From the cell containing the given text, extract its center point as [X, Y] coordinate. 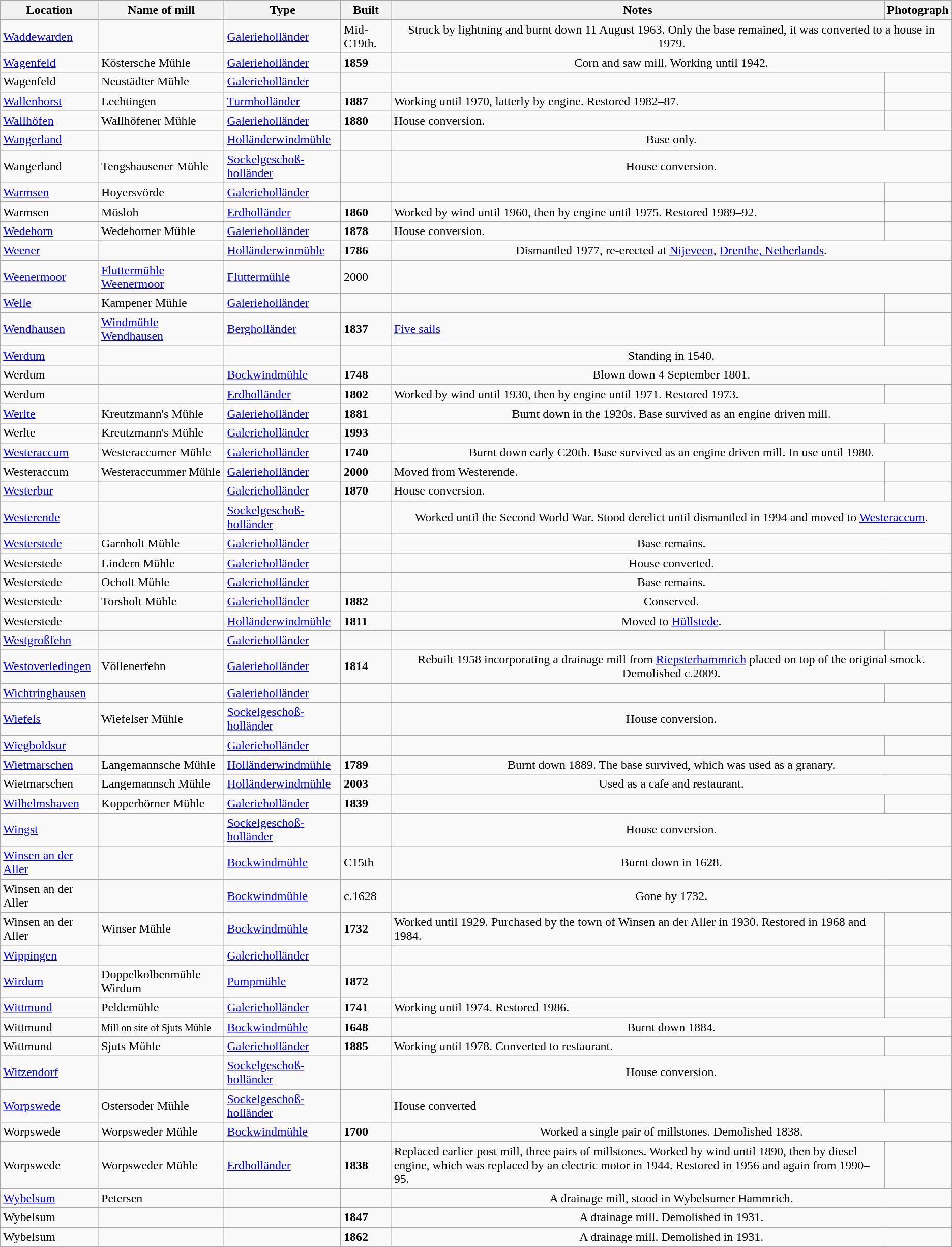
House converted. [671, 563]
Westerbur [50, 491]
1882 [366, 601]
Base only. [671, 140]
Hoyersvörde [162, 192]
Moved to Hüllstede. [671, 621]
Moved from Westerende. [638, 472]
1870 [366, 491]
Welle [50, 303]
Westeraccummer Mühle [162, 472]
1860 [366, 212]
Langemannsche Mühle [162, 765]
Corn and saw mill. Working until 1942. [671, 63]
Peldemühle [162, 1007]
Lechtingen [162, 101]
Wippingen [50, 955]
Mösloh [162, 212]
Dismantled 1977, re-erected at Nijeveen, Drenthe, Netherlands. [671, 250]
Wallenhorst [50, 101]
Wedehorn [50, 231]
Petersen [162, 1198]
Garnholt Mühle [162, 543]
1789 [366, 765]
Weenermoor [50, 277]
c.1628 [366, 895]
Holländerwinmühle [283, 250]
Wiefelser Mühle [162, 719]
Westerende [50, 517]
Mid-C19th. [366, 37]
Worked until 1929. Purchased by the town of Winsen an der Aller in 1930. Restored in 1968 and 1984. [638, 929]
C15th [366, 863]
Working until 1970, latterly by engine. Restored 1982–87. [638, 101]
Tengshausener Mühle [162, 166]
Mill on site of Sjuts Mühle [162, 1027]
1859 [366, 63]
Wirdum [50, 981]
Burnt down in the 1920s. Base survived as an engine driven mill. [671, 414]
Working until 1978. Converted to restaurant. [638, 1047]
Neustädter Mühle [162, 82]
Worked by wind until 1930, then by engine until 1971. Restored 1973. [638, 394]
A drainage mill, stood in Wybelsumer Hammrich. [671, 1198]
1811 [366, 621]
Kampener Mühle [162, 303]
1838 [366, 1165]
1837 [366, 330]
Wilhelmshaven [50, 803]
Ocholt Mühle [162, 582]
Type [283, 10]
Struck by lightning and burnt down 11 August 1963. Only the base remained, it was converted to a house in 1979. [671, 37]
Doppelkolbenmühle Wirdum [162, 981]
Name of mill [162, 10]
1786 [366, 250]
1881 [366, 414]
Burnt down early C20th. Base survived as an engine driven mill. In use until 1980. [671, 452]
Witzendorf [50, 1072]
1872 [366, 981]
Windmühle Wendhausen [162, 330]
Ostersoder Mühle [162, 1106]
House converted [638, 1106]
Weener [50, 250]
Working until 1974. Restored 1986. [638, 1007]
1880 [366, 121]
Location [50, 10]
Westgroßfehn [50, 641]
1700 [366, 1132]
Wendhausen [50, 330]
1862 [366, 1237]
1993 [366, 433]
Rebuilt 1958 incorporating a drainage mill from Riepsterhammrich placed on top of the original smock. Demolished c.2009. [671, 666]
1814 [366, 666]
Köstersche Mühle [162, 63]
Wichtringhausen [50, 693]
Wingst [50, 829]
Built [366, 10]
1839 [366, 803]
Used as a cafe and restaurant. [671, 784]
Sjuts Mühle [162, 1047]
Worked a single pair of millstones. Demolished 1838. [671, 1132]
1802 [366, 394]
1741 [366, 1007]
Torsholt Mühle [162, 601]
Wallhöfen [50, 121]
1732 [366, 929]
Lindern Mühle [162, 563]
1748 [366, 375]
Standing in 1540. [671, 356]
Burnt down 1889. The base survived, which was used as a granary. [671, 765]
Fluttermühle Weenermoor [162, 277]
Notes [638, 10]
Worked until the Second World War. Stood derelict until dismantled in 1994 and moved to Westeraccum. [671, 517]
1887 [366, 101]
Wiefels [50, 719]
Burnt down in 1628. [671, 863]
1648 [366, 1027]
Conserved. [671, 601]
Waddewarden [50, 37]
Wedehorner Mühle [162, 231]
2003 [366, 784]
Burnt down 1884. [671, 1027]
Pumpmühle [283, 981]
Westeraccumer Mühle [162, 452]
Fluttermühle [283, 277]
Westoverledingen [50, 666]
Langemannsch Mühle [162, 784]
Gone by 1732. [671, 895]
Wiegboldsur [50, 745]
Kopperhörner Mühle [162, 803]
Bergholländer [283, 330]
Blown down 4 September 1801. [671, 375]
1878 [366, 231]
Wallhöfener Mühle [162, 121]
1885 [366, 1047]
Five sails [638, 330]
Photograph [918, 10]
Worked by wind until 1960, then by engine until 1975. Restored 1989–92. [638, 212]
1847 [366, 1217]
Turmholländer [283, 101]
Völlenerfehn [162, 666]
Winser Mühle [162, 929]
1740 [366, 452]
